Pinpoint the cell where the given text exists, returning its [X, Y] midpoint coordinate. 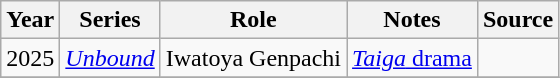
Role [253, 20]
Source [518, 20]
Series [110, 20]
Taiga drama [412, 58]
Iwatoya Genpachi [253, 58]
Year [30, 20]
2025 [30, 58]
Notes [412, 20]
Unbound [110, 58]
